Determine the (X, Y) coordinate at the center of the cell enclosing the given text.  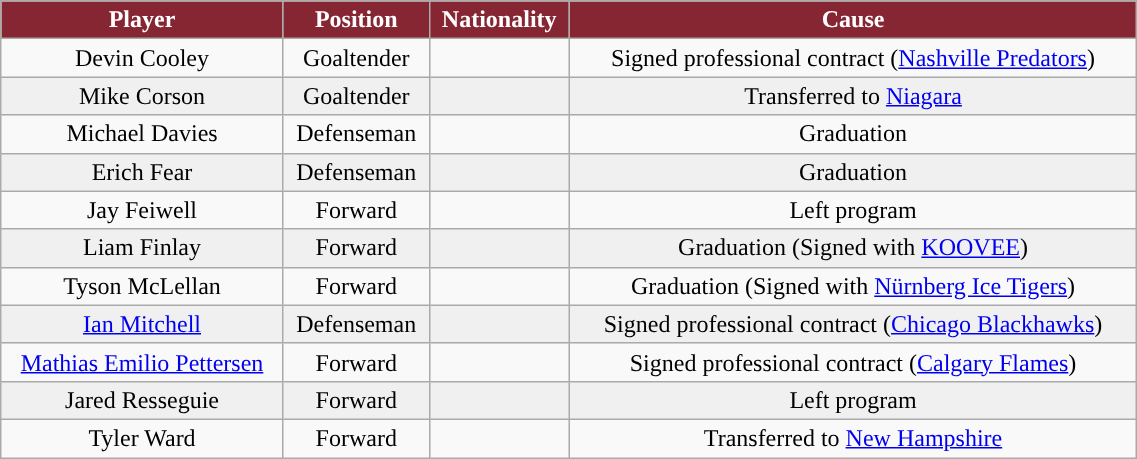
Tyler Ward (142, 438)
Michael Davies (142, 134)
Jared Resseguie (142, 400)
Devin Cooley (142, 58)
Cause (853, 20)
Transferred to Niagara (853, 96)
Player (142, 20)
Signed professional contract (Chicago Blackhawks) (853, 324)
Mike Corson (142, 96)
Graduation (Signed with Nürnberg Ice Tigers) (853, 286)
Signed professional contract (Nashville Predators) (853, 58)
Signed professional contract (Calgary Flames) (853, 362)
Ian Mitchell (142, 324)
Transferred to New Hampshire (853, 438)
Tyson McLellan (142, 286)
Mathias Emilio Pettersen (142, 362)
Jay Feiwell (142, 210)
Erich Fear (142, 172)
Nationality (499, 20)
Graduation (Signed with KOOVEE) (853, 248)
Liam Finlay (142, 248)
Position (356, 20)
